Identify which cell holds the provided text, then report its [x, y] central coordinate. 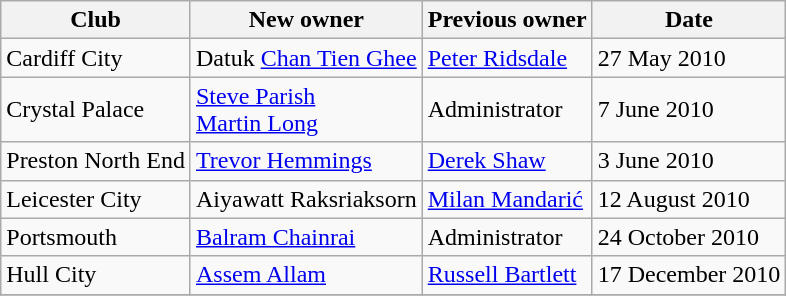
Hull City [96, 275]
24 October 2010 [689, 237]
27 May 2010 [689, 58]
Derek Shaw [507, 161]
Date [689, 20]
Trevor Hemmings [306, 161]
Datuk Chan Tien Ghee [306, 58]
Preston North End [96, 161]
7 June 2010 [689, 110]
Balram Chainrai [306, 237]
New owner [306, 20]
Crystal Palace [96, 110]
Cardiff City [96, 58]
Milan Mandarić [507, 199]
Previous owner [507, 20]
17 December 2010 [689, 275]
3 June 2010 [689, 161]
Assem Allam [306, 275]
Leicester City [96, 199]
Steve ParishMartin Long [306, 110]
Portsmouth [96, 237]
Aiyawatt Raksriaksorn [306, 199]
Peter Ridsdale [507, 58]
Russell Bartlett [507, 275]
12 August 2010 [689, 199]
Club [96, 20]
